Pinpoint the cell where the given text exists, returning its [X, Y] midpoint coordinate. 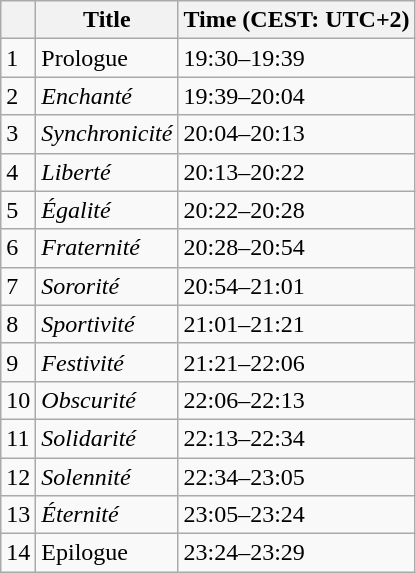
Sportivité [107, 324]
20:04–20:13 [296, 134]
Égalité [107, 210]
20:28–20:54 [296, 248]
7 [18, 286]
Éternité [107, 515]
21:01–21:21 [296, 324]
Solennité [107, 477]
11 [18, 438]
20:13–20:22 [296, 172]
8 [18, 324]
Festivité [107, 362]
Enchanté [107, 96]
23:24–23:29 [296, 553]
22:13–22:34 [296, 438]
19:39–20:04 [296, 96]
Time (CEST: UTC+2) [296, 20]
23:05–23:24 [296, 515]
19:30–19:39 [296, 58]
12 [18, 477]
9 [18, 362]
13 [18, 515]
Fraternité [107, 248]
10 [18, 400]
Synchronicité [107, 134]
22:06–22:13 [296, 400]
Title [107, 20]
Obscurité [107, 400]
22:34–23:05 [296, 477]
20:22–20:28 [296, 210]
14 [18, 553]
1 [18, 58]
5 [18, 210]
4 [18, 172]
3 [18, 134]
21:21–22:06 [296, 362]
Solidarité [107, 438]
Epilogue [107, 553]
20:54–21:01 [296, 286]
Prologue [107, 58]
2 [18, 96]
Liberté [107, 172]
6 [18, 248]
Sororité [107, 286]
